Return [X, Y] of the center of cell containing provided text 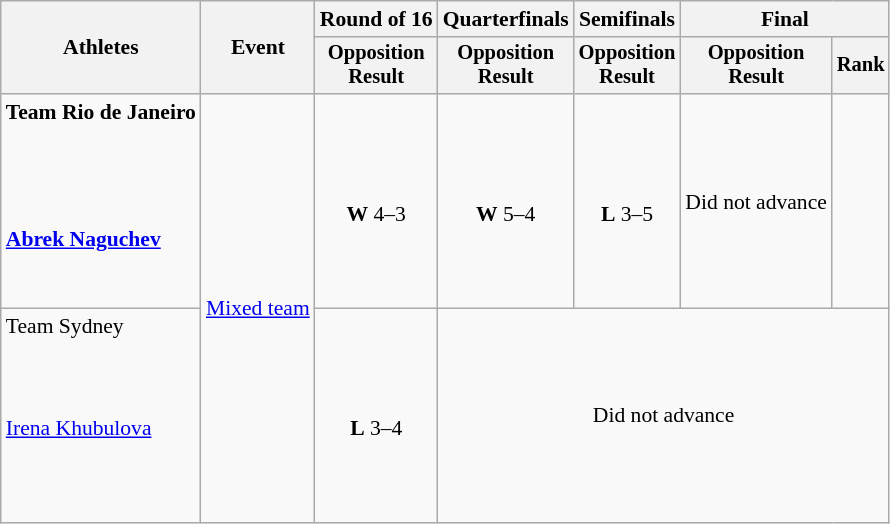
Round of 16 [376, 19]
Event [258, 48]
Mixed team [258, 308]
Team SydneyIrena Khubulova [101, 416]
Rank [861, 66]
L 3–5 [628, 201]
L 3–4 [376, 416]
Athletes [101, 48]
W 4–3 [376, 201]
Semifinals [628, 19]
Team Rio de JaneiroAbrek Naguchev [101, 201]
Quarterfinals [506, 19]
W 5–4 [506, 201]
Final [784, 19]
